Return the (X, Y) coordinate for the center point of the cell that contains the specified text.  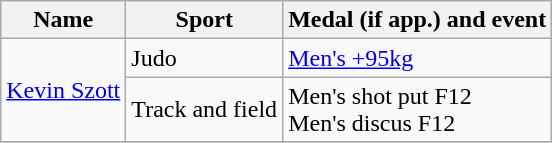
Name (64, 20)
Kevin Szott (64, 90)
Sport (204, 20)
Men's +95kg (418, 58)
Medal (if app.) and event (418, 20)
Track and field (204, 110)
Men's shot put F12Men's discus F12 (418, 110)
Judo (204, 58)
